From the cell containing the given text, extract its center point as (x, y) coordinate. 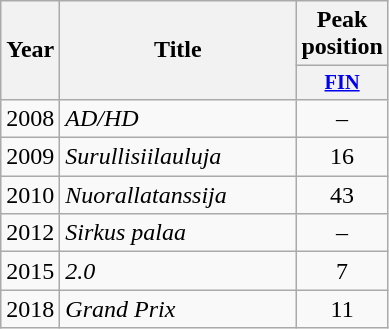
Nuorallatanssija (178, 195)
7 (342, 271)
FIN (342, 83)
43 (342, 195)
2015 (30, 271)
Peakposition (342, 34)
Sirkus palaa (178, 233)
Title (178, 50)
Surullisiilauluja (178, 157)
AD/HD (178, 118)
16 (342, 157)
2018 (30, 309)
2009 (30, 157)
2008 (30, 118)
11 (342, 309)
Grand Prix (178, 309)
Year (30, 50)
2012 (30, 233)
2.0 (178, 271)
2010 (30, 195)
